Identify which cell holds the provided text, then report its [x, y] central coordinate. 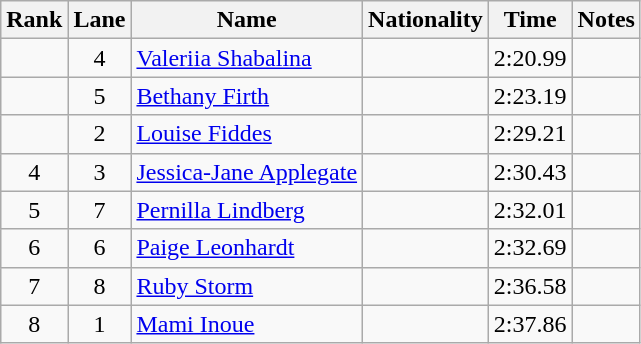
Mami Inoue [247, 324]
2:23.19 [530, 96]
Notes [606, 20]
2 [100, 134]
3 [100, 172]
Jessica-Jane Applegate [247, 172]
Name [247, 20]
2:32.01 [530, 210]
Pernilla Lindberg [247, 210]
2:30.43 [530, 172]
Time [530, 20]
2:36.58 [530, 286]
Rank [34, 20]
Bethany Firth [247, 96]
Nationality [426, 20]
Ruby Storm [247, 286]
Louise Fiddes [247, 134]
Valeriia Shabalina [247, 58]
2:32.69 [530, 248]
2:37.86 [530, 324]
Lane [100, 20]
1 [100, 324]
Paige Leonhardt [247, 248]
2:20.99 [530, 58]
2:29.21 [530, 134]
